Provide the (x, y) coordinate of the cell's center where the given text is located.  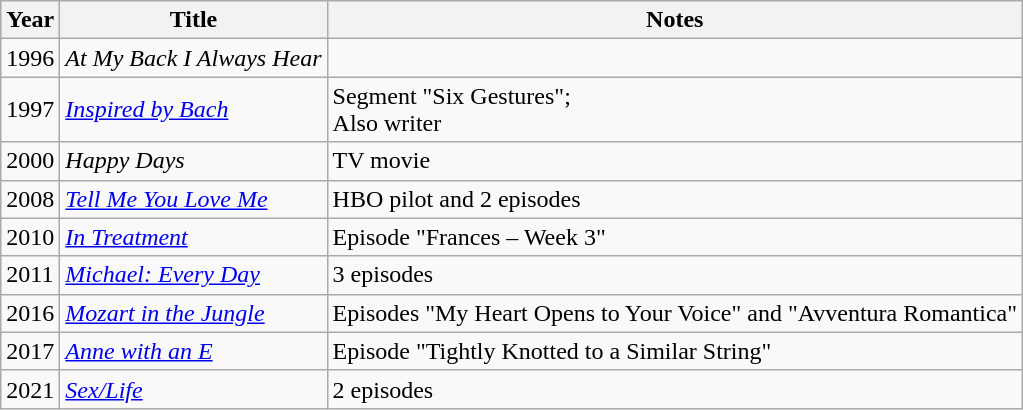
3 episodes (674, 275)
In Treatment (194, 237)
Episode "Tightly Knotted to a Similar String" (674, 351)
Episode "Frances – Week 3" (674, 237)
2010 (30, 237)
TV movie (674, 161)
2000 (30, 161)
Inspired by Bach (194, 110)
2008 (30, 199)
Happy Days (194, 161)
Tell Me You Love Me (194, 199)
At My Back I Always Hear (194, 58)
Episodes "My Heart Opens to Your Voice" and "Avventura Romantica" (674, 313)
2 episodes (674, 389)
2016 (30, 313)
Mozart in the Jungle (194, 313)
2011 (30, 275)
Sex/Life (194, 389)
HBO pilot and 2 episodes (674, 199)
Notes (674, 20)
Year (30, 20)
2017 (30, 351)
1996 (30, 58)
Title (194, 20)
Michael: Every Day (194, 275)
2021 (30, 389)
1997 (30, 110)
Anne with an E (194, 351)
Segment "Six Gestures";Also writer (674, 110)
